Pinpoint the cell where the given text exists, returning its [x, y] midpoint coordinate. 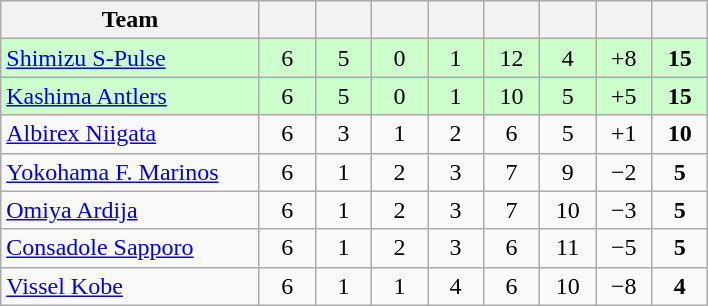
11 [568, 248]
Omiya Ardija [130, 210]
−2 [624, 172]
+8 [624, 58]
−5 [624, 248]
Albirex Niigata [130, 134]
9 [568, 172]
Yokohama F. Marinos [130, 172]
Consadole Sapporo [130, 248]
Team [130, 20]
12 [512, 58]
+5 [624, 96]
+1 [624, 134]
−8 [624, 286]
Shimizu S-Pulse [130, 58]
−3 [624, 210]
Kashima Antlers [130, 96]
Vissel Kobe [130, 286]
